Provide the (x, y) coordinate of the cell's center where the given text is located.  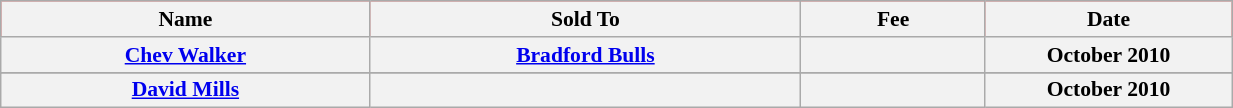
Chev Walker (186, 55)
Fee (894, 19)
David Mills (186, 90)
Date (1108, 19)
Name (186, 19)
Sold To (586, 19)
Bradford Bulls (586, 55)
